Determine the (x, y) coordinate at the center of the cell enclosing the given text.  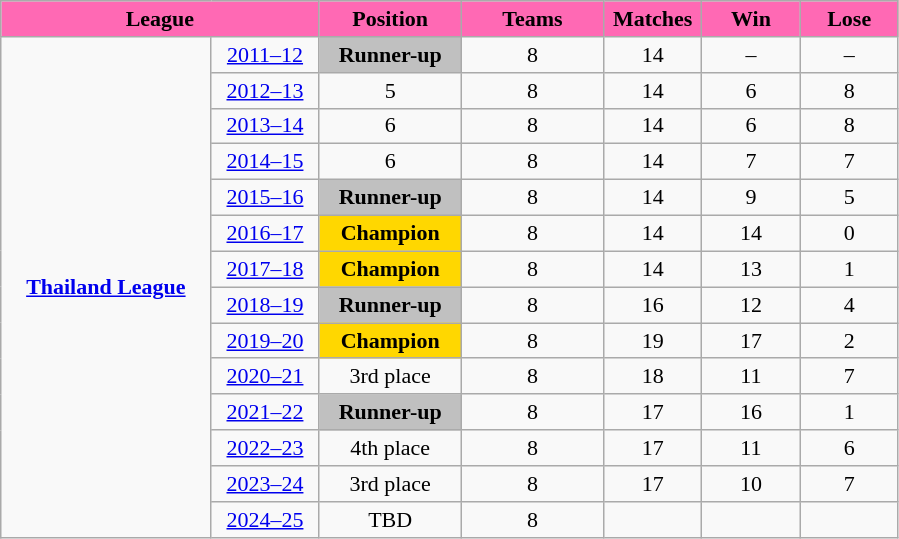
Thailand League (106, 286)
12 (751, 305)
Position (390, 18)
2017–18 (265, 269)
2022–23 (265, 448)
Win (751, 18)
2015–16 (265, 197)
TBD (390, 519)
2023–24 (265, 483)
Teams (532, 18)
18 (653, 376)
4 (849, 305)
League (160, 18)
2020–21 (265, 376)
13 (751, 269)
2024–25 (265, 519)
0 (849, 233)
Matches (653, 18)
19 (653, 340)
2014–15 (265, 161)
2021–22 (265, 412)
Lose (849, 18)
10 (751, 483)
2013–14 (265, 126)
2012–13 (265, 90)
2018–19 (265, 305)
9 (751, 197)
4th place (390, 448)
2019–20 (265, 340)
2016–17 (265, 233)
2011–12 (265, 54)
2 (849, 340)
